From the cell containing the given text, extract its center point as [X, Y] coordinate. 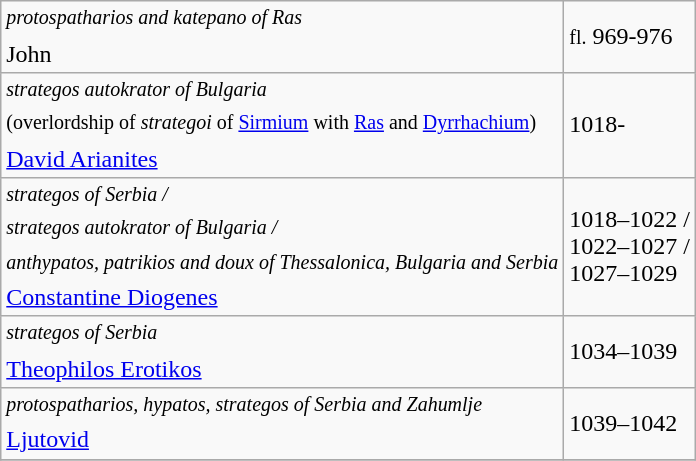
fl. 969-976 [630, 37]
protospatharios, hypatos, strategos of Serbia and ZahumljeLjutovid [282, 423]
strategos autokrator of Bulgaria(overlordship of strategoi of Sirmium with Ras and Dyrrhachium)David Arianites [282, 124]
1034–1039 [630, 352]
strategos of Serbia / strategos autokrator of Bulgaria / anthypatos, patrikios and doux of Thessalonica, Bulgaria and SerbiaConstantine Diogenes [282, 246]
1018- [630, 124]
1039–1042 [630, 423]
protospatharios and katepano of RasJohn [282, 37]
strategos of SerbiaTheophilos Erotikos [282, 352]
1018–1022 / 1022–1027 / 1027–1029 [630, 246]
